Output the (x, y) coordinate of the center of the cell containing the given text.  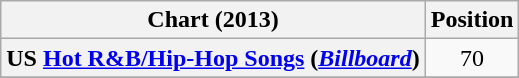
Chart (2013) (213, 20)
US Hot R&B/Hip-Hop Songs (Billboard) (213, 58)
70 (472, 58)
Position (472, 20)
